From the cell containing the given text, extract its center point as [x, y] coordinate. 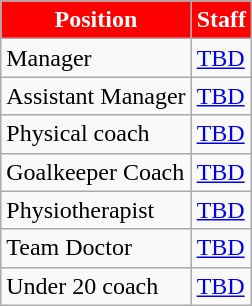
Goalkeeper Coach [96, 172]
Staff [221, 20]
Physical coach [96, 134]
Assistant Manager [96, 96]
Under 20 coach [96, 286]
Manager [96, 58]
Team Doctor [96, 248]
Position [96, 20]
Physiotherapist [96, 210]
